Find where the given text appears and provide that cell's center as (x, y) coordinate. 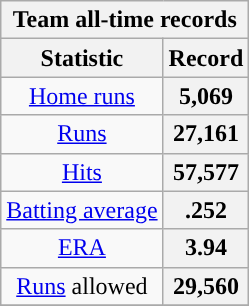
Runs (82, 134)
29,560 (206, 286)
Batting average (82, 210)
Statistic (82, 58)
.252 (206, 210)
Hits (82, 172)
57,577 (206, 172)
Home runs (82, 96)
Runs allowed (82, 286)
3.94 (206, 248)
27,161 (206, 134)
Record (206, 58)
Team all-time records (125, 20)
5,069 (206, 96)
ERA (82, 248)
